Return the (x, y) coordinate for the center point of the cell that contains the specified text.  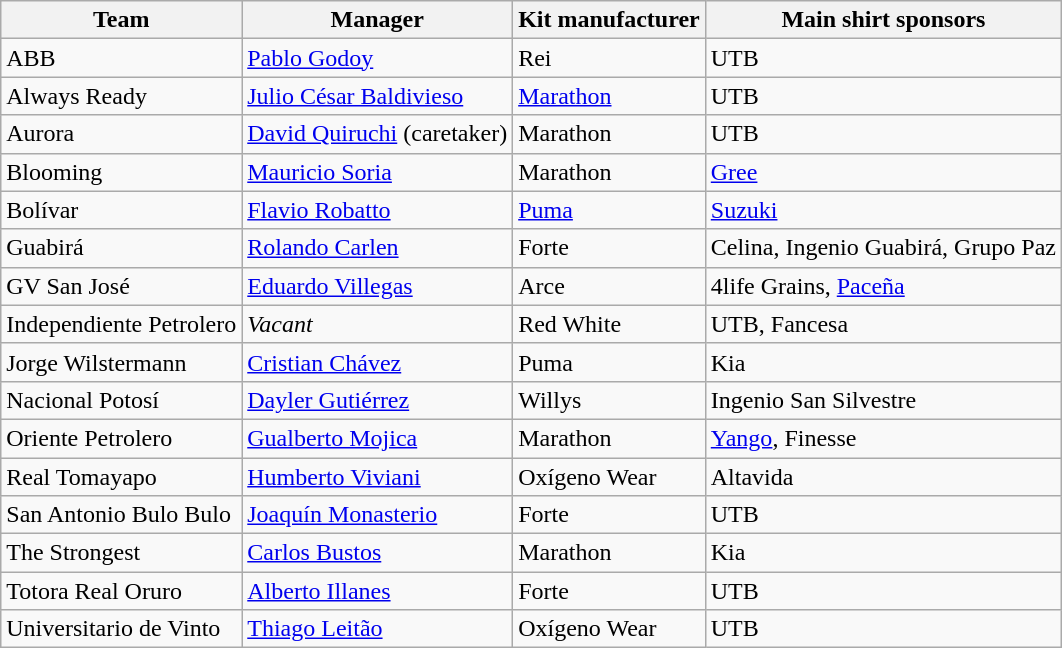
Carlos Bustos (378, 553)
Guabirá (122, 248)
Kit manufacturer (610, 20)
Alberto Illanes (378, 591)
Celina, Ingenio Guabirá, Grupo Paz (883, 248)
Universitario de Vinto (122, 629)
Eduardo Villegas (378, 286)
Thiago Leitão (378, 629)
Gualberto Mojica (378, 438)
UTB, Fancesa (883, 324)
Arce (610, 286)
Rei (610, 58)
Totora Real Oruro (122, 591)
Dayler Gutiérrez (378, 400)
Red White (610, 324)
Bolívar (122, 210)
Oriente Petrolero (122, 438)
The Strongest (122, 553)
Rolando Carlen (378, 248)
Always Ready (122, 96)
Yango, Finesse (883, 438)
Real Tomayapo (122, 477)
Independiente Petrolero (122, 324)
Altavida (883, 477)
Humberto Viviani (378, 477)
Jorge Wilstermann (122, 362)
4life Grains, Paceña (883, 286)
Julio César Baldivieso (378, 96)
GV San José (122, 286)
Cristian Chávez (378, 362)
Willys (610, 400)
Team (122, 20)
Flavio Robatto (378, 210)
Pablo Godoy (378, 58)
Suzuki (883, 210)
Mauricio Soria (378, 172)
Nacional Potosí (122, 400)
Vacant (378, 324)
Main shirt sponsors (883, 20)
Blooming (122, 172)
Aurora (122, 134)
Manager (378, 20)
ABB (122, 58)
Gree (883, 172)
Joaquín Monasterio (378, 515)
Ingenio San Silvestre (883, 400)
San Antonio Bulo Bulo (122, 515)
David Quiruchi (caretaker) (378, 134)
